Locate the cell with the specified text and output its (x, y) center coordinate. 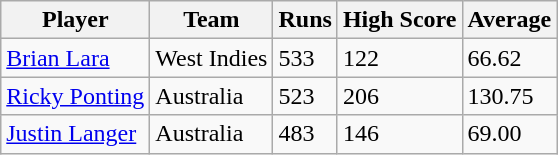
High Score (400, 20)
122 (400, 58)
523 (305, 96)
66.62 (510, 58)
69.00 (510, 134)
206 (400, 96)
146 (400, 134)
West Indies (212, 58)
483 (305, 134)
Team (212, 20)
Player (76, 20)
533 (305, 58)
Runs (305, 20)
Ricky Ponting (76, 96)
Average (510, 20)
Justin Langer (76, 134)
Brian Lara (76, 58)
130.75 (510, 96)
